Return (X, Y) of the center of cell containing provided text 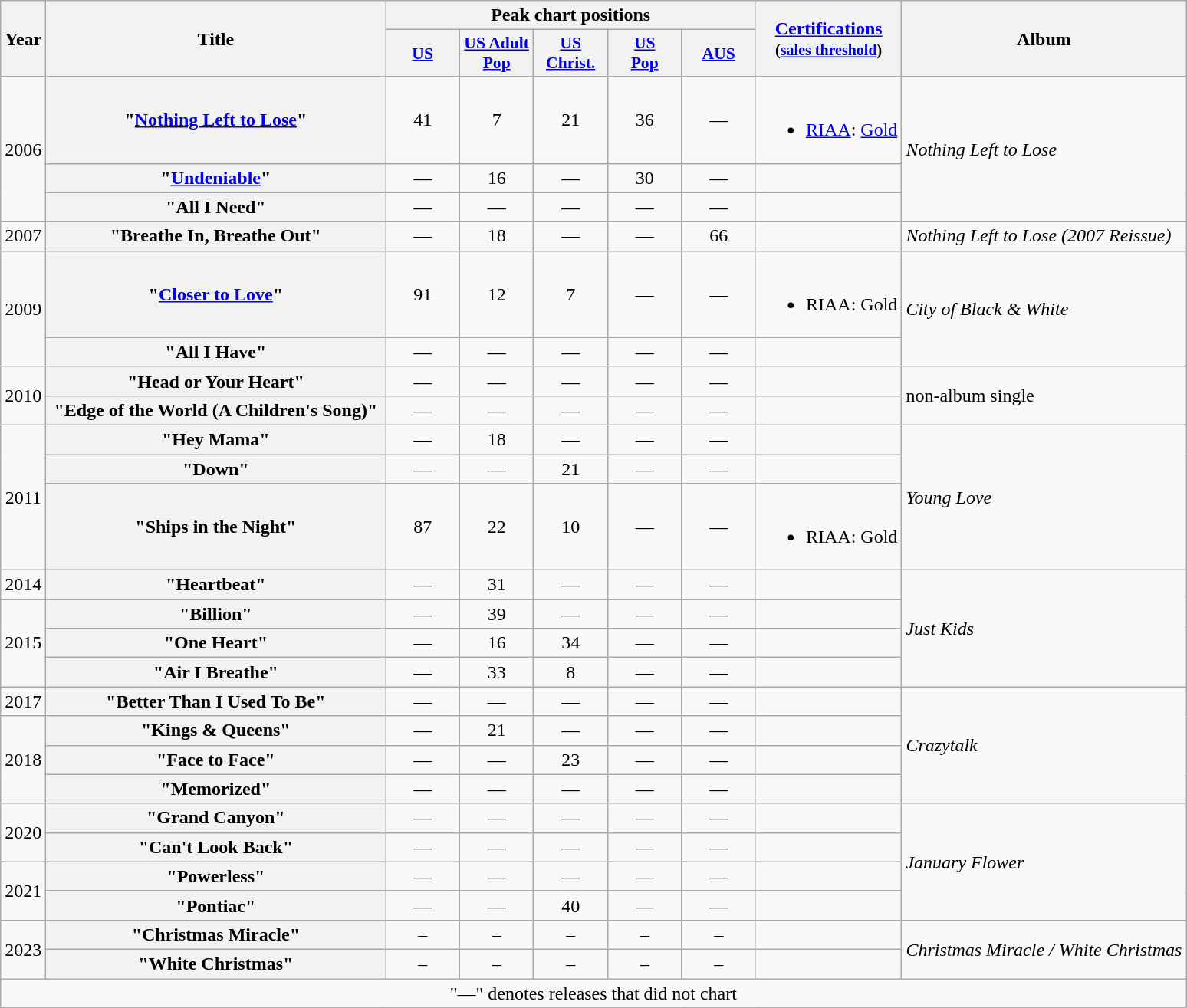
"Face to Face" (216, 760)
Just Kids (1044, 629)
"Ships in the Night" (216, 527)
"Pontiac" (216, 905)
"—" denotes releases that did not chart (593, 993)
Nothing Left to Lose (2007 Reissue) (1044, 236)
2009 (23, 308)
"Down" (216, 468)
Peak chart positions (570, 15)
2021 (23, 891)
34 (570, 643)
Year (23, 38)
12 (497, 294)
"Closer to Love" (216, 294)
"Grand Canyon" (216, 818)
January Flower (1044, 862)
US Christ. (570, 54)
30 (644, 178)
US (423, 54)
23 (570, 760)
"Hey Mama" (216, 439)
2023 (23, 949)
39 (497, 614)
66 (719, 236)
87 (423, 527)
2011 (23, 497)
"Undeniable" (216, 178)
"Heartbeat" (216, 585)
2020 (23, 832)
41 (423, 120)
22 (497, 527)
AUS (719, 54)
"Kings & Queens" (216, 731)
"Memorized" (216, 789)
2006 (23, 149)
Certifications(sales threshold) (828, 38)
"White Christmas" (216, 964)
"All I Have" (216, 352)
"Powerless" (216, 876)
"Air I Breathe" (216, 672)
"Breathe In, Breathe Out" (216, 236)
"One Heart" (216, 643)
91 (423, 294)
US Adult Pop (497, 54)
Young Love (1044, 497)
Title (216, 38)
2007 (23, 236)
10 (570, 527)
2014 (23, 585)
2017 (23, 701)
"Edge of the World (A Children's Song)" (216, 410)
City of Black & White (1044, 308)
non-album single (1044, 396)
40 (570, 905)
"Better Than I Used To Be" (216, 701)
36 (644, 120)
Crazytalk (1044, 745)
"Billion" (216, 614)
2010 (23, 396)
USPop (644, 54)
"Nothing Left to Lose" (216, 120)
"Can't Look Back" (216, 847)
"Head or Your Heart" (216, 381)
8 (570, 672)
31 (497, 585)
2018 (23, 760)
33 (497, 672)
"All I Need" (216, 207)
Album (1044, 38)
Nothing Left to Lose (1044, 149)
2015 (23, 643)
Christmas Miracle / White Christmas (1044, 949)
"Christmas Miracle" (216, 934)
